Detect which cell encompasses the target text, then output its (X, Y) center coordinate. 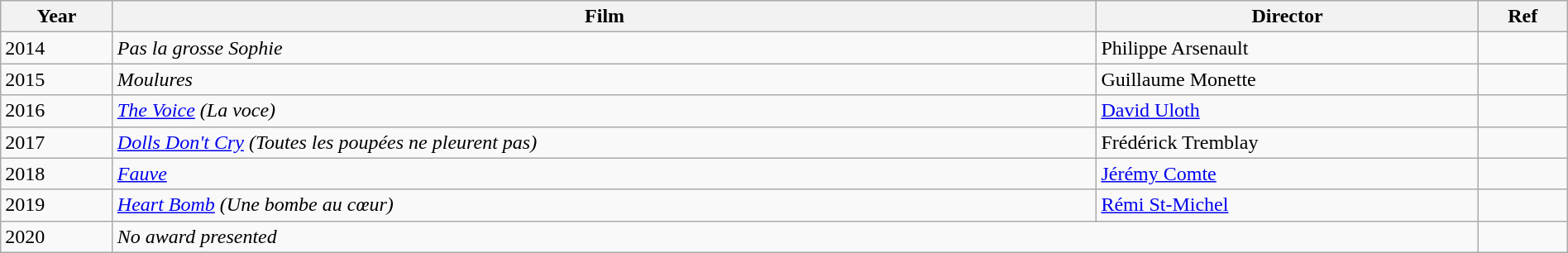
The Voice (La voce) (605, 111)
Moulures (605, 79)
2020 (57, 236)
Philippe Arsenault (1287, 48)
Year (57, 17)
2017 (57, 142)
2019 (57, 205)
2015 (57, 79)
Guillaume Monette (1287, 79)
2018 (57, 174)
David Uloth (1287, 111)
Dolls Don't Cry (Toutes les poupées ne pleurent pas) (605, 142)
Film (605, 17)
No award presented (796, 236)
Rémi St-Michel (1287, 205)
Jérémy Comte (1287, 174)
Fauve (605, 174)
2016 (57, 111)
Frédérick Tremblay (1287, 142)
Pas la grosse Sophie (605, 48)
Heart Bomb (Une bombe au cœur) (605, 205)
Director (1287, 17)
Ref (1523, 17)
2014 (57, 48)
